Locate the cell with the specified text and output its [x, y] center coordinate. 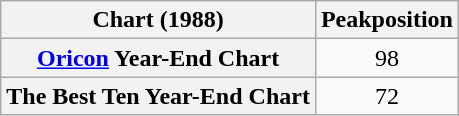
Peakposition [386, 20]
72 [386, 96]
Chart (1988) [158, 20]
The Best Ten Year-End Chart [158, 96]
Oricon Year-End Chart [158, 58]
98 [386, 58]
